Locate the cell with the specified text and output its (X, Y) center coordinate. 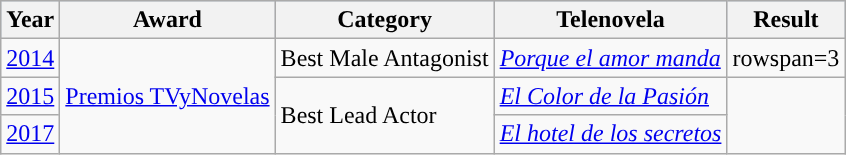
Premios TVyNovelas (168, 96)
Best Male Antagonist (384, 58)
Porque el amor manda (610, 58)
Year (30, 20)
Telenovela (610, 20)
2017 (30, 134)
Best Lead Actor (384, 115)
El Color de la Pasión (610, 96)
El hotel de los secretos (610, 134)
2014 (30, 58)
rowspan=3 (786, 58)
Result (786, 20)
2015 (30, 96)
Award (168, 20)
Category (384, 20)
